For the text-containing cell, return its midpoint in (X, Y) coordinate format. 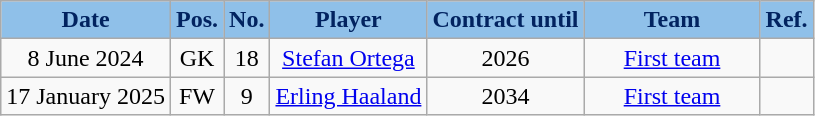
Pos. (196, 20)
2026 (506, 58)
9 (247, 96)
FW (196, 96)
Erling Haaland (348, 96)
Contract until (506, 20)
Date (86, 20)
8 June 2024 (86, 58)
Team (672, 20)
Stefan Ortega (348, 58)
17 January 2025 (86, 96)
Player (348, 20)
2034 (506, 96)
Ref. (786, 20)
GK (196, 58)
No. (247, 20)
18 (247, 58)
